Find where the given text appears and provide that cell's center as (X, Y) coordinate. 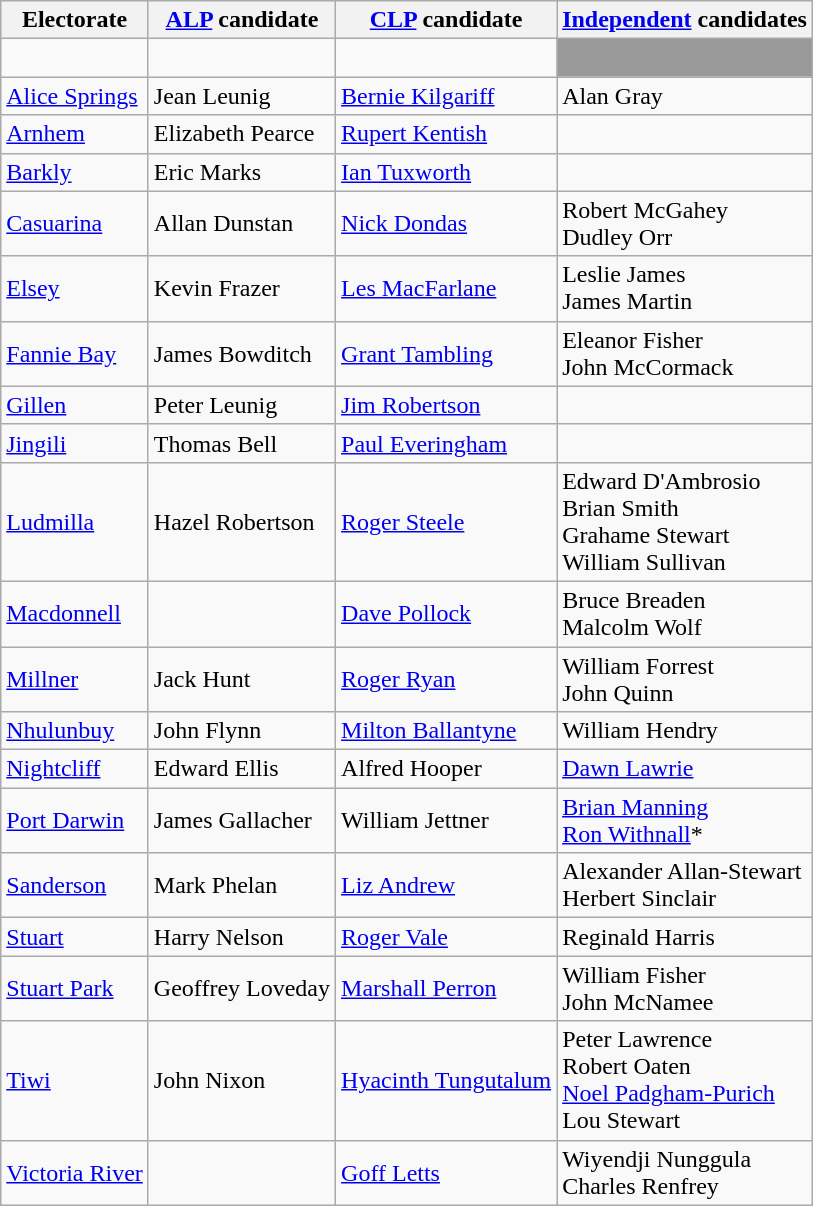
Robert McGaheyDudley Orr (685, 224)
Jim Robertson (446, 405)
Nick Dondas (446, 224)
Fannie Bay (75, 354)
Marshall Perron (446, 988)
CLP candidate (446, 20)
Edward Ellis (242, 769)
Bruce BreadenMalcolm Wolf (685, 614)
Tiwi (75, 1080)
ALP candidate (242, 20)
Alice Springs (75, 96)
Roger Ryan (446, 678)
Jack Hunt (242, 678)
William Jettner (446, 820)
Reginald Harris (685, 937)
Harry Nelson (242, 937)
Roger Steele (446, 522)
John Nixon (242, 1080)
Nhulunbuy (75, 731)
Victoria River (75, 1172)
Jean Leunig (242, 96)
Gillen (75, 405)
Bernie Kilgariff (446, 96)
William FisherJohn McNamee (685, 988)
Dave Pollock (446, 614)
Milton Ballantyne (446, 731)
Arnhem (75, 134)
Macdonnell (75, 614)
Elizabeth Pearce (242, 134)
Peter Leunig (242, 405)
John Flynn (242, 731)
Independent candidates (685, 20)
James Gallacher (242, 820)
Rupert Kentish (446, 134)
Mark Phelan (242, 886)
Les MacFarlane (446, 288)
Kevin Frazer (242, 288)
Roger Vale (446, 937)
Grant Tambling (446, 354)
Leslie JamesJames Martin (685, 288)
Jingili (75, 443)
Liz Andrew (446, 886)
Barkly (75, 172)
Thomas Bell (242, 443)
Allan Dunstan (242, 224)
Hyacinth Tungutalum (446, 1080)
Eric Marks (242, 172)
Brian ManningRon Withnall* (685, 820)
Peter LawrenceRobert OatenNoel Padgham-PurichLou Stewart (685, 1080)
Paul Everingham (446, 443)
William Hendry (685, 731)
Port Darwin (75, 820)
Eleanor FisherJohn McCormack (685, 354)
Alfred Hooper (446, 769)
Nightcliff (75, 769)
Ludmilla (75, 522)
Alan Gray (685, 96)
Casuarina (75, 224)
Hazel Robertson (242, 522)
Edward D'AmbrosioBrian SmithGrahame StewartWilliam Sullivan (685, 522)
Sanderson (75, 886)
Alexander Allan-StewartHerbert Sinclair (685, 886)
Stuart (75, 937)
Geoffrey Loveday (242, 988)
Stuart Park (75, 988)
Electorate (75, 20)
James Bowditch (242, 354)
Ian Tuxworth (446, 172)
Dawn Lawrie (685, 769)
Wiyendji NunggulaCharles Renfrey (685, 1172)
Millner (75, 678)
Goff Letts (446, 1172)
William ForrestJohn Quinn (685, 678)
Elsey (75, 288)
